From the cell containing the given text, extract its center point as [X, Y] coordinate. 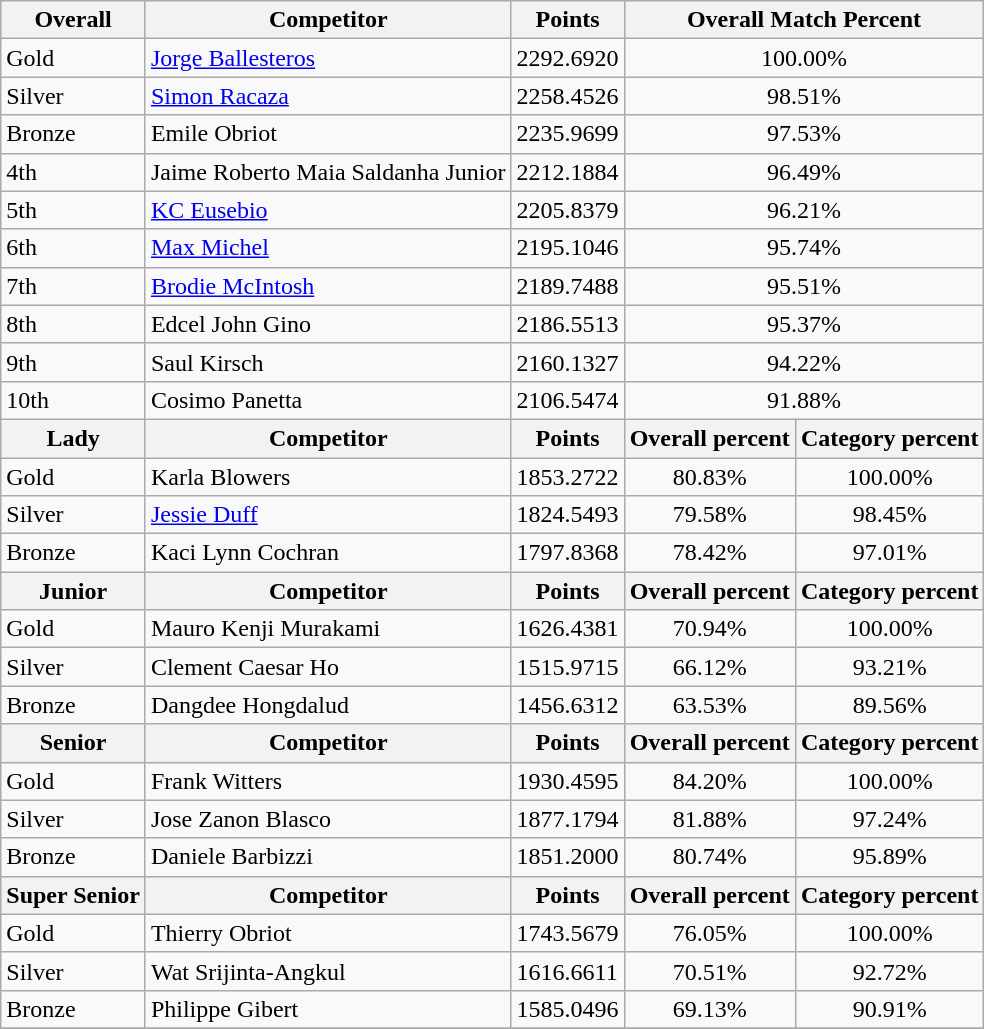
8th [74, 324]
Jose Zanon Blasco [328, 819]
98.51% [804, 96]
80.83% [710, 477]
Senior [74, 743]
Emile Obriot [328, 134]
1626.4381 [568, 629]
Cosimo Panetta [328, 400]
81.88% [710, 819]
Daniele Barbizzi [328, 857]
Edcel John Gino [328, 324]
78.42% [710, 553]
66.12% [710, 667]
Overall [74, 20]
Karla Blowers [328, 477]
2212.1884 [568, 172]
7th [74, 286]
Frank Witters [328, 781]
1797.8368 [568, 553]
1824.5493 [568, 515]
91.88% [804, 400]
Simon Racaza [328, 96]
2258.4526 [568, 96]
2205.8379 [568, 210]
Thierry Obriot [328, 933]
96.21% [804, 210]
1877.1794 [568, 819]
89.56% [890, 705]
93.21% [890, 667]
97.01% [890, 553]
95.89% [890, 857]
Junior [74, 591]
2106.5474 [568, 400]
2189.7488 [568, 286]
Lady [74, 438]
70.94% [710, 629]
Mauro Kenji Murakami [328, 629]
Overall Match Percent [804, 20]
2195.1046 [568, 248]
97.24% [890, 819]
90.91% [890, 1009]
69.13% [710, 1009]
63.53% [710, 705]
1930.4595 [568, 781]
1585.0496 [568, 1009]
76.05% [710, 933]
6th [74, 248]
97.53% [804, 134]
Super Senior [74, 895]
84.20% [710, 781]
94.22% [804, 362]
Max Michel [328, 248]
1853.2722 [568, 477]
Clement Caesar Ho [328, 667]
10th [74, 400]
2160.1327 [568, 362]
Saul Kirsch [328, 362]
1851.2000 [568, 857]
95.37% [804, 324]
2186.5513 [568, 324]
Jaime Roberto Maia Saldanha Junior [328, 172]
2235.9699 [568, 134]
1743.5679 [568, 933]
98.45% [890, 515]
79.58% [710, 515]
Jorge Ballesteros [328, 58]
70.51% [710, 971]
1515.9715 [568, 667]
4th [74, 172]
5th [74, 210]
KC Eusebio [328, 210]
80.74% [710, 857]
Brodie McIntosh [328, 286]
Wat Srijinta-Angkul [328, 971]
Philippe Gibert [328, 1009]
1456.6312 [568, 705]
95.74% [804, 248]
95.51% [804, 286]
2292.6920 [568, 58]
92.72% [890, 971]
Dangdee Hongdalud [328, 705]
9th [74, 362]
96.49% [804, 172]
Kaci Lynn Cochran [328, 553]
1616.6611 [568, 971]
Jessie Duff [328, 515]
